Provide the [X, Y] coordinate of the cell's center where the given text is located.  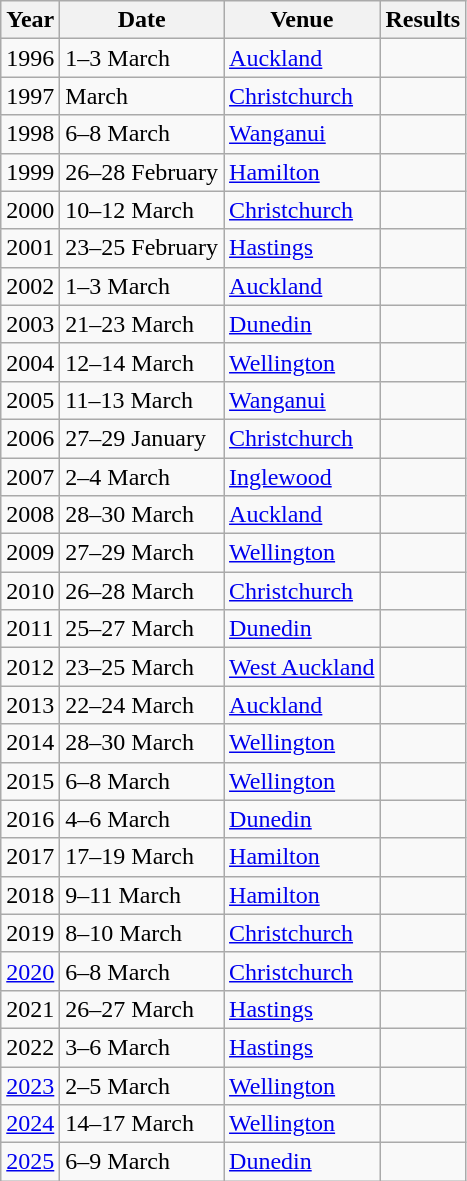
2021 [30, 1009]
2007 [30, 477]
Year [30, 20]
2002 [30, 286]
Venue [302, 20]
2008 [30, 515]
12–14 March [142, 362]
23–25 February [142, 248]
2015 [30, 781]
27–29 March [142, 553]
2–5 March [142, 1085]
2018 [30, 895]
2006 [30, 438]
17–19 March [142, 857]
2009 [30, 553]
2024 [30, 1124]
2000 [30, 210]
Results [423, 20]
2014 [30, 743]
1996 [30, 58]
21–23 March [142, 324]
2011 [30, 629]
2016 [30, 819]
2017 [30, 857]
2020 [30, 971]
2022 [30, 1047]
22–24 March [142, 705]
26–28 February [142, 172]
27–29 January [142, 438]
8–10 March [142, 933]
1998 [30, 134]
1997 [30, 96]
2–4 March [142, 477]
West Auckland [302, 667]
26–27 March [142, 1009]
9–11 March [142, 895]
23–25 March [142, 667]
1999 [30, 172]
2010 [30, 591]
2012 [30, 667]
2001 [30, 248]
14–17 March [142, 1124]
2025 [30, 1162]
2019 [30, 933]
Date [142, 20]
3–6 March [142, 1047]
11–13 March [142, 400]
6–9 March [142, 1162]
2013 [30, 705]
2005 [30, 400]
4–6 March [142, 819]
26–28 March [142, 591]
March [142, 96]
2023 [30, 1085]
10–12 March [142, 210]
Inglewood [302, 477]
2004 [30, 362]
2003 [30, 324]
25–27 March [142, 629]
